Scan for the cell matching the given text and deliver its (x, y) coordinate at center. 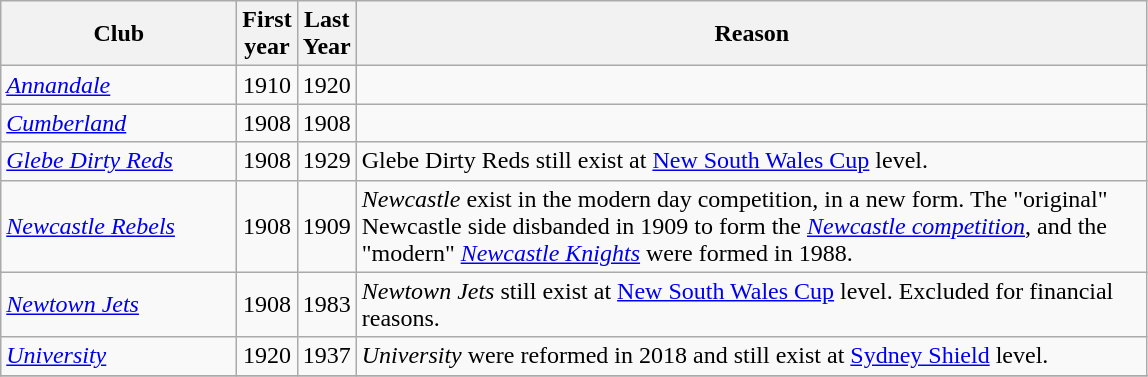
Newtown Jets still exist at New South Wales Cup level. Excluded for financial reasons. (752, 304)
Glebe Dirty Reds still exist at New South Wales Cup level. (752, 161)
Last Year (326, 34)
First year (267, 34)
1983 (326, 304)
1929 (326, 161)
Annandale (119, 85)
Cumberland (119, 123)
Club (119, 34)
1909 (326, 226)
Newcastle Rebels (119, 226)
University (119, 356)
1937 (326, 356)
Newtown Jets (119, 304)
University were reformed in 2018 and still exist at Sydney Shield level. (752, 356)
1910 (267, 85)
Glebe Dirty Reds (119, 161)
Reason (752, 34)
